Provide the [x, y] coordinate of the cell's center where the given text is located.  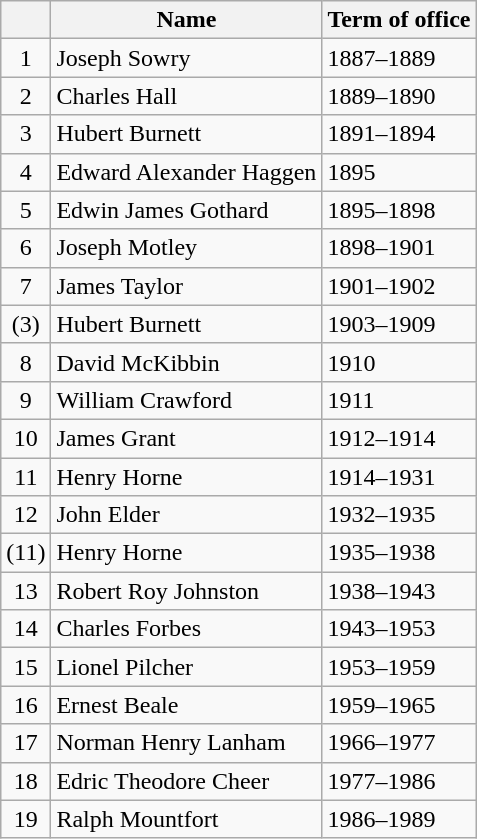
18 [26, 781]
7 [26, 286]
Charles Hall [186, 96]
1959–1965 [399, 705]
1903–1909 [399, 324]
1935–1938 [399, 553]
1 [26, 58]
James Taylor [186, 286]
James Grant [186, 438]
Robert Roy Johnston [186, 591]
3 [26, 134]
Edric Theodore Cheer [186, 781]
1887–1889 [399, 58]
14 [26, 629]
1953–1959 [399, 667]
1898–1901 [399, 248]
1986–1989 [399, 819]
8 [26, 362]
9 [26, 400]
Norman Henry Lanham [186, 743]
1891–1894 [399, 134]
Ralph Mountfort [186, 819]
1901–1902 [399, 286]
19 [26, 819]
1895 [399, 172]
Joseph Sowry [186, 58]
16 [26, 705]
1977–1986 [399, 781]
6 [26, 248]
Charles Forbes [186, 629]
1966–1977 [399, 743]
1943–1953 [399, 629]
13 [26, 591]
4 [26, 172]
11 [26, 477]
5 [26, 210]
12 [26, 515]
John Elder [186, 515]
Edward Alexander Haggen [186, 172]
2 [26, 96]
1910 [399, 362]
Name [186, 20]
Edwin James Gothard [186, 210]
(11) [26, 553]
David McKibbin [186, 362]
15 [26, 667]
William Crawford [186, 400]
1889–1890 [399, 96]
1932–1935 [399, 515]
1911 [399, 400]
Ernest Beale [186, 705]
1914–1931 [399, 477]
1895–1898 [399, 210]
10 [26, 438]
Joseph Motley [186, 248]
Lionel Pilcher [186, 667]
17 [26, 743]
1912–1914 [399, 438]
Term of office [399, 20]
(3) [26, 324]
1938–1943 [399, 591]
